Capture the cell that displays the provided text and extract its [X, Y] central coordinate. 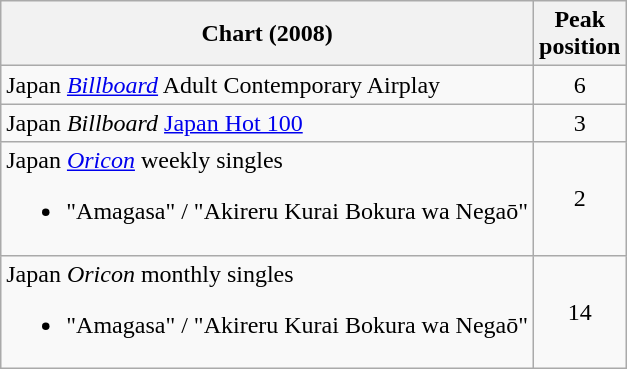
3 [580, 123]
14 [580, 312]
Japan Billboard Adult Contemporary Airplay [268, 85]
2 [580, 198]
Japan Oricon weekly singles"Amagasa" / "Akireru Kurai Bokura wa Negaō" [268, 198]
Peakposition [580, 34]
Japan Billboard Japan Hot 100 [268, 123]
Japan Oricon monthly singles"Amagasa" / "Akireru Kurai Bokura wa Negaō" [268, 312]
Chart (2008) [268, 34]
6 [580, 85]
